Extract the (x, y) coordinate from the center of the cell holding the provided text.  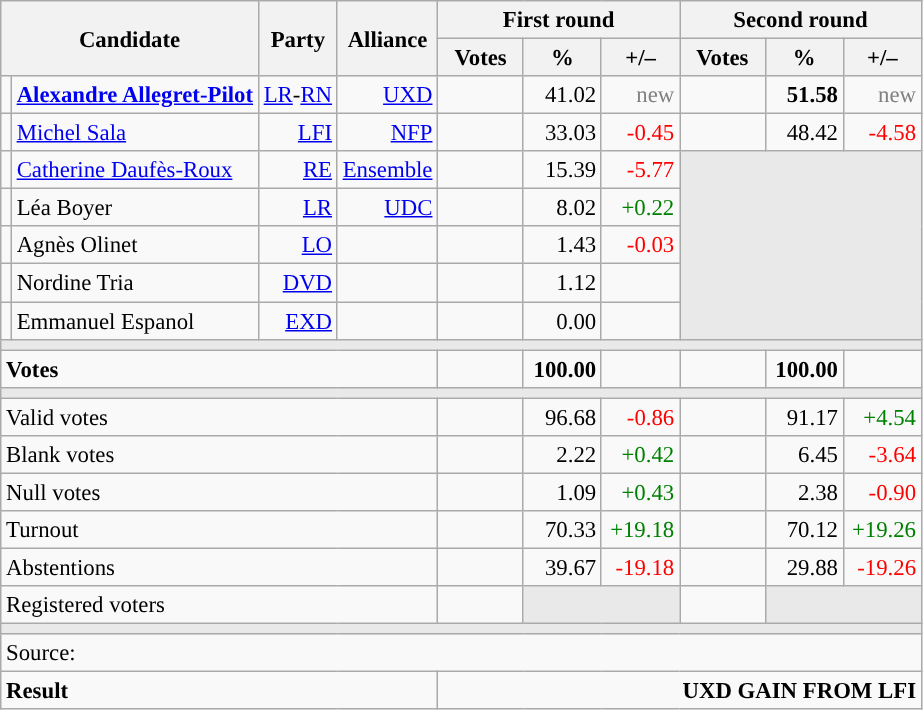
Abstentions (220, 567)
48.42 (804, 133)
Agnès Olinet (134, 245)
-19.18 (640, 567)
RE (298, 170)
UXD GAIN FROM LFI (680, 691)
8.02 (562, 208)
EXD (298, 321)
15.39 (562, 170)
-0.90 (882, 492)
Candidate (130, 38)
LR (298, 208)
LR-RN (298, 95)
1.09 (562, 492)
1.43 (562, 245)
-4.58 (882, 133)
Valid votes (220, 417)
41.02 (562, 95)
-0.45 (640, 133)
Party (298, 38)
+0.42 (640, 455)
29.88 (804, 567)
+0.22 (640, 208)
-19.26 (882, 567)
Ensemble (387, 170)
Blank votes (220, 455)
96.68 (562, 417)
Source: (462, 653)
2.22 (562, 455)
Second round (801, 20)
+19.18 (640, 530)
-0.03 (640, 245)
70.12 (804, 530)
NFP (387, 133)
UXD (387, 95)
-0.86 (640, 417)
LO (298, 245)
Result (220, 691)
6.45 (804, 455)
Nordine Tria (134, 283)
Michel Sala (134, 133)
DVD (298, 283)
51.58 (804, 95)
Alliance (387, 38)
LFI (298, 133)
Léa Boyer (134, 208)
-5.77 (640, 170)
Catherine Daufès-Roux (134, 170)
+19.26 (882, 530)
33.03 (562, 133)
39.67 (562, 567)
2.38 (804, 492)
70.33 (562, 530)
Emmanuel Espanol (134, 321)
+0.43 (640, 492)
0.00 (562, 321)
1.12 (562, 283)
Alexandre Allegret-Pilot (134, 95)
+4.54 (882, 417)
91.17 (804, 417)
Turnout (220, 530)
Registered voters (220, 605)
First round (559, 20)
UDC (387, 208)
Null votes (220, 492)
-3.64 (882, 455)
